From the cell containing the given text, extract its center point as (X, Y) coordinate. 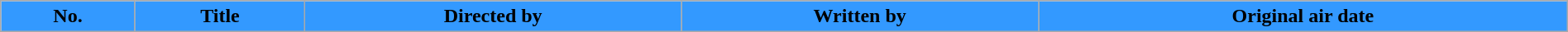
No. (68, 16)
Written by (860, 16)
Title (220, 16)
Original air date (1303, 16)
Directed by (493, 16)
